Scan for the cell matching the given text and deliver its (x, y) coordinate at center. 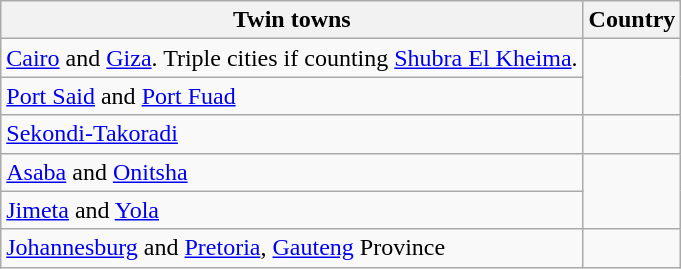
Port Said and Port Fuad (292, 96)
Country (632, 20)
Twin towns (292, 20)
Cairo and Giza. Triple cities if counting Shubra El Kheima. (292, 58)
Asaba and Onitsha (292, 172)
Johannesburg and Pretoria, Gauteng Province (292, 248)
Jimeta and Yola (292, 210)
Sekondi-Takoradi (292, 134)
